Provide the [X, Y] coordinate of the cell's center where the given text is located.  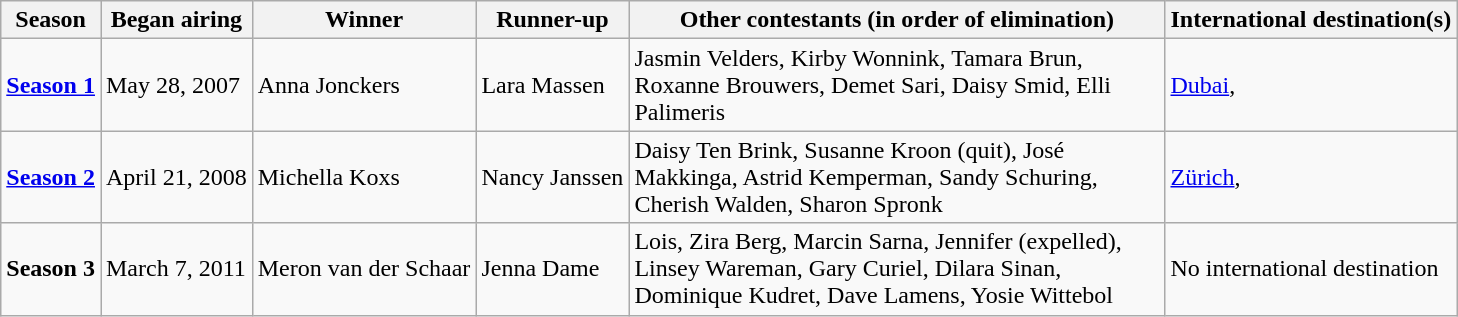
Season 3 [51, 269]
Winner [364, 20]
Lois, Zira Berg, Marcin Sarna, Jennifer (expelled), Linsey Wareman, Gary Curiel, Dilara Sinan, Dominique Kudret, Dave Lamens, Yosie Wittebol [897, 269]
Daisy Ten Brink, Susanne Kroon (quit), José Makkinga, Astrid Kemperman, Sandy Schuring, Cherish Walden, Sharon Spronk [897, 177]
Michella Koxs [364, 177]
Season 1 [51, 85]
March 7, 2011 [176, 269]
Jenna Dame [552, 269]
Zürich, [1311, 177]
Runner-up [552, 20]
May 28, 2007 [176, 85]
April 21, 2008 [176, 177]
No international destination [1311, 269]
Lara Massen [552, 85]
International destination(s) [1311, 20]
Began airing [176, 20]
Other contestants (in order of elimination) [897, 20]
Meron van der Schaar [364, 269]
Jasmin Velders, Kirby Wonnink, Tamara Brun, Roxanne Brouwers, Demet Sari, Daisy Smid, Elli Palimeris [897, 85]
Anna Jonckers [364, 85]
Dubai, [1311, 85]
Season [51, 20]
Nancy Janssen [552, 177]
Season 2 [51, 177]
